From the cell containing the given text, extract its center point as (X, Y) coordinate. 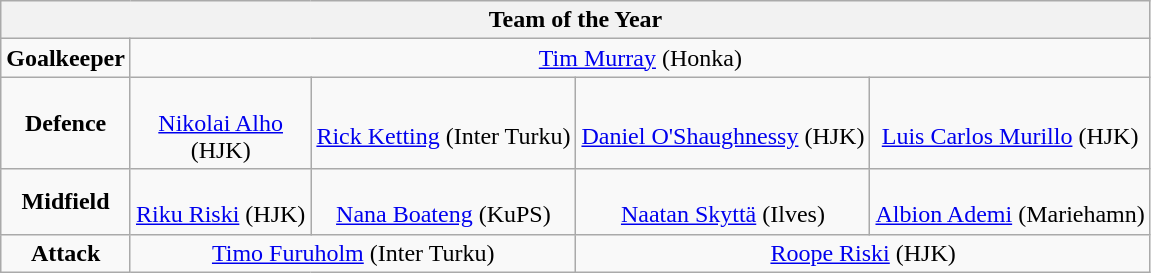
Luis Carlos Murillo (HJK) (1010, 123)
Rick Ketting (Inter Turku) (444, 123)
Attack (66, 253)
Team of the Year (576, 20)
Roope Riski (HJK) (863, 253)
Tim Murray (Honka) (640, 58)
Riku Riski (HJK) (220, 202)
Naatan Skyttä (Ilves) (723, 202)
Albion Ademi (Mariehamn) (1010, 202)
Defence (66, 123)
Nana Boateng (KuPS) (444, 202)
Midfield (66, 202)
Daniel O'Shaughnessy (HJK) (723, 123)
Nikolai Alho(HJK) (220, 123)
Timo Furuholm (Inter Turku) (352, 253)
Goalkeeper (66, 58)
